Return [X, Y] of the center of cell containing provided text 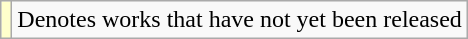
Denotes works that have not yet been released [240, 20]
